Scan for the cell matching the given text and deliver its [X, Y] coordinate at center. 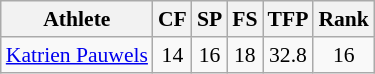
18 [244, 55]
SP [210, 19]
32.8 [288, 55]
CF [172, 19]
FS [244, 19]
TFP [288, 19]
Rank [344, 19]
14 [172, 55]
Athlete [77, 19]
Katrien Pauwels [77, 55]
